Return the (X, Y) coordinate for the center point of the cell that contains the specified text.  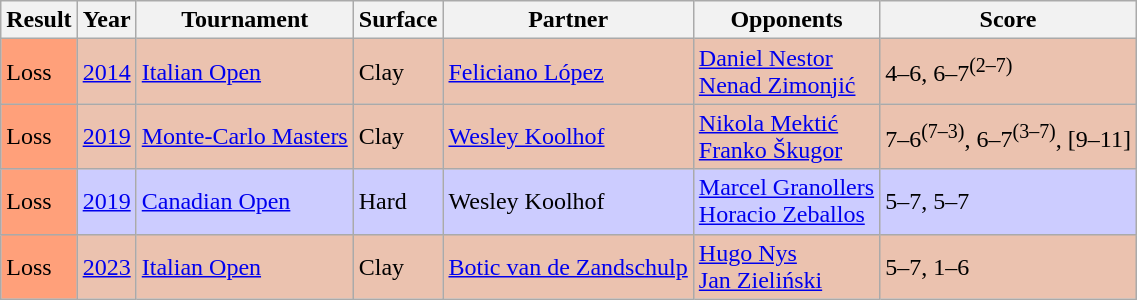
Tournament (244, 20)
5–7, 5–7 (1008, 202)
Partner (568, 20)
Hugo Nys Jan Zieliński (786, 266)
Daniel Nestor Nenad Zimonjić (786, 72)
Monte-Carlo Masters (244, 136)
7–6(7–3), 6–7(3–7), [9–11] (1008, 136)
Feliciano López (568, 72)
Opponents (786, 20)
Result (39, 20)
Nikola Mektić Franko Škugor (786, 136)
Hard (398, 202)
2014 (106, 72)
Marcel Granollers Horacio Zeballos (786, 202)
4–6, 6–7(2–7) (1008, 72)
Canadian Open (244, 202)
5–7, 1–6 (1008, 266)
Botic van de Zandschulp (568, 266)
Score (1008, 20)
Year (106, 20)
2023 (106, 266)
Surface (398, 20)
